From the cell containing the given text, extract its center point as (X, Y) coordinate. 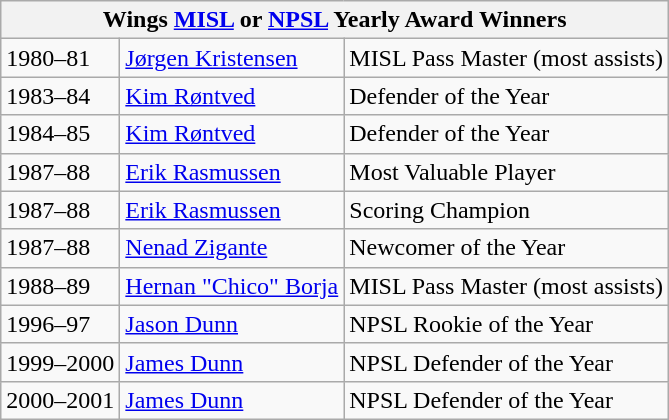
2000–2001 (60, 400)
1996–97 (60, 324)
Scoring Champion (506, 210)
Most Valuable Player (506, 172)
1999–2000 (60, 362)
1983–84 (60, 96)
1980–81 (60, 58)
Jørgen Kristensen (232, 58)
1984–85 (60, 134)
NPSL Rookie of the Year (506, 324)
1988–89 (60, 286)
Hernan "Chico" Borja (232, 286)
Nenad Zigante (232, 248)
Jason Dunn (232, 324)
Newcomer of the Year (506, 248)
Wings MISL or NPSL Yearly Award Winners (335, 20)
